Capture the cell that displays the provided text and extract its (x, y) central coordinate. 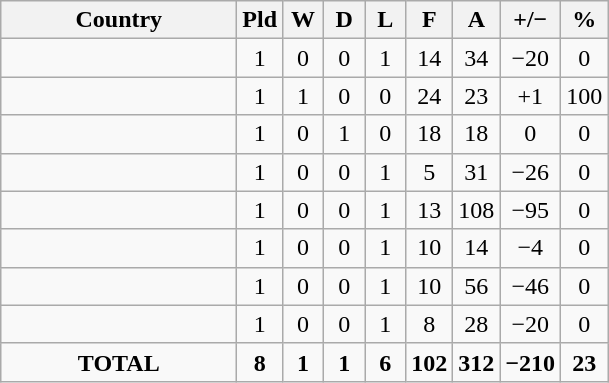
−95 (530, 210)
6 (386, 362)
13 (430, 210)
+/− (530, 20)
Country (119, 20)
34 (476, 58)
A (476, 20)
D (344, 20)
102 (430, 362)
L (386, 20)
−26 (530, 172)
108 (476, 210)
31 (476, 172)
Pld (260, 20)
% (584, 20)
5 (430, 172)
W (304, 20)
F (430, 20)
TOTAL (119, 362)
−210 (530, 362)
+1 (530, 96)
24 (430, 96)
−4 (530, 248)
312 (476, 362)
−46 (530, 286)
56 (476, 286)
28 (476, 324)
100 (584, 96)
